Detect which cell encompasses the target text, then output its (x, y) center coordinate. 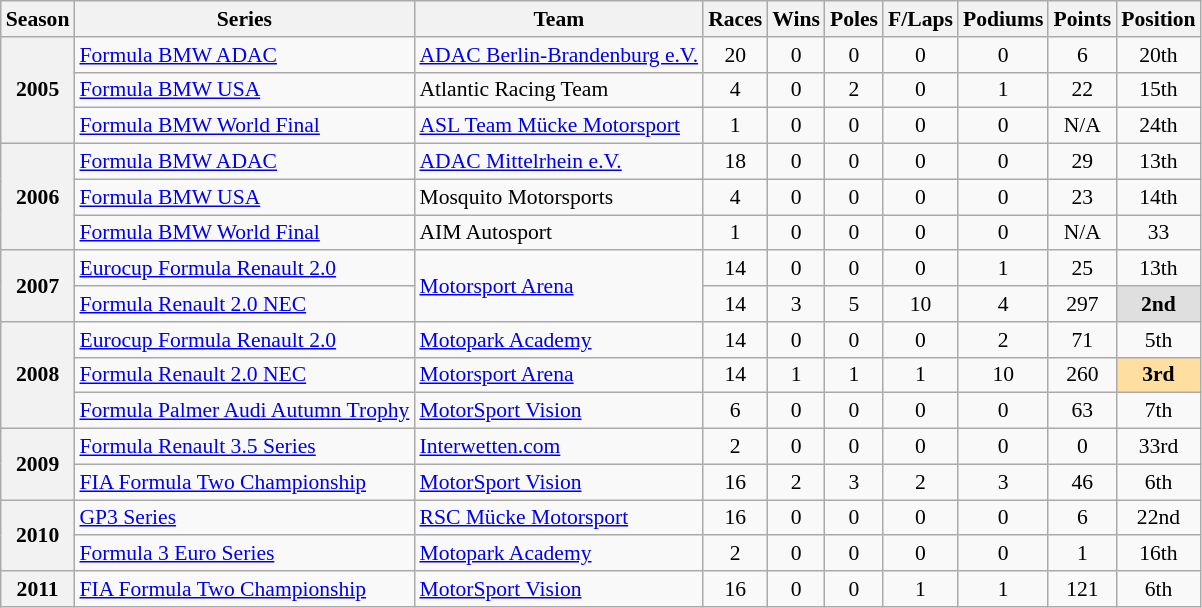
20th (1158, 55)
23 (1082, 197)
25 (1082, 269)
ADAC Berlin-Brandenburg e.V. (558, 55)
2005 (38, 90)
Formula 3 Euro Series (244, 554)
22nd (1158, 518)
Atlantic Racing Team (558, 90)
5th (1158, 340)
24th (1158, 126)
Series (244, 19)
33rd (1158, 447)
ADAC Mittelrhein e.V. (558, 162)
7th (1158, 411)
297 (1082, 304)
Formula Renault 3.5 Series (244, 447)
29 (1082, 162)
2006 (38, 198)
AIM Autosport (558, 233)
15th (1158, 90)
3rd (1158, 375)
5 (854, 304)
2011 (38, 589)
2009 (38, 464)
2008 (38, 376)
260 (1082, 375)
2010 (38, 536)
14th (1158, 197)
20 (735, 55)
16th (1158, 554)
Position (1158, 19)
Races (735, 19)
2007 (38, 286)
Mosquito Motorsports (558, 197)
121 (1082, 589)
Season (38, 19)
2nd (1158, 304)
F/Laps (920, 19)
Interwetten.com (558, 447)
71 (1082, 340)
Wins (796, 19)
GP3 Series (244, 518)
Team (558, 19)
Points (1082, 19)
22 (1082, 90)
Formula Palmer Audi Autumn Trophy (244, 411)
63 (1082, 411)
Podiums (1004, 19)
Poles (854, 19)
ASL Team Mücke Motorsport (558, 126)
18 (735, 162)
46 (1082, 482)
RSC Mücke Motorsport (558, 518)
33 (1158, 233)
